Provide the [x, y] coordinate of the cell's center where the given text is located.  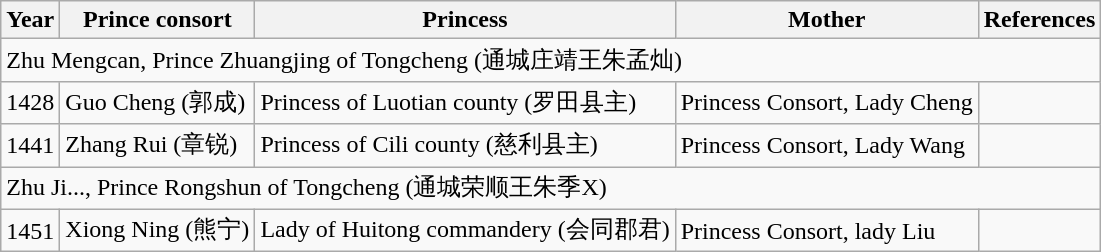
Mother [826, 20]
Guo Cheng (郭成) [158, 102]
Princess Consort, lady Liu [826, 230]
1441 [30, 146]
Xiong Ning (熊宁) [158, 230]
Princess Consort, Lady Wang [826, 146]
Prince consort [158, 20]
1451 [30, 230]
Princess [465, 20]
1428 [30, 102]
Princess Consort, Lady Cheng [826, 102]
Year [30, 20]
Princess of Cili county (慈利县主) [465, 146]
References [1040, 20]
Princess of Luotian county (罗田县主) [465, 102]
Zhu Ji..., Prince Rongshun of Tongcheng (通城荣顺王朱季X) [551, 188]
Zhang Rui (章锐) [158, 146]
Zhu Mengcan, Prince Zhuangjing of Tongcheng (通城庄靖王朱孟灿) [551, 60]
Lady of Huitong commandery (会同郡君) [465, 230]
